Scan for the cell matching the given text and deliver its [x, y] coordinate at center. 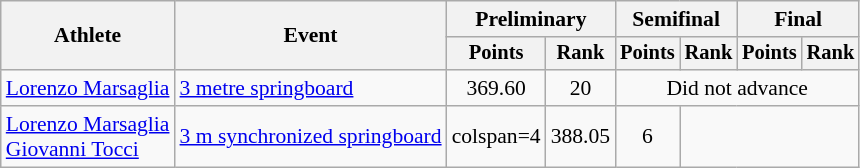
388.05 [580, 136]
6 [647, 136]
Semifinal [676, 19]
3 m synchronized springboard [311, 136]
Event [311, 36]
Did not advance [737, 88]
Lorenzo Marsaglia [88, 88]
Preliminary [532, 19]
Final [798, 19]
369.60 [496, 88]
colspan=4 [496, 136]
Athlete [88, 36]
20 [580, 88]
3 metre springboard [311, 88]
Lorenzo MarsagliaGiovanni Tocci [88, 136]
